Pinpoint the cell where the given text exists, returning its (x, y) midpoint coordinate. 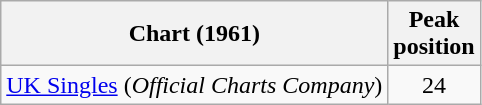
Chart (1961) (194, 34)
UK Singles (Official Charts Company) (194, 85)
Peakposition (434, 34)
24 (434, 85)
